Find where the given text appears and provide that cell's center as (x, y) coordinate. 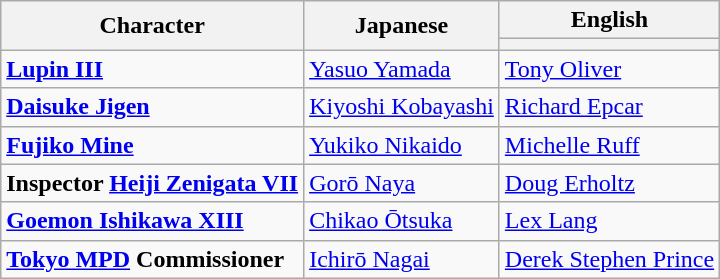
Daisuke Jigen (152, 107)
Fujiko Mine (152, 145)
English (609, 20)
Doug Erholtz (609, 183)
Yasuo Yamada (402, 69)
Goemon Ishikawa XIII (152, 221)
Tokyo MPD Commissioner (152, 259)
Lex Lang (609, 221)
Tony Oliver (609, 69)
Ichirō Nagai (402, 259)
Michelle Ruff (609, 145)
Kiyoshi Kobayashi (402, 107)
Derek Stephen Prince (609, 259)
Chikao Ōtsuka (402, 221)
Inspector Heiji Zenigata VII (152, 183)
Yukiko Nikaido (402, 145)
Character (152, 26)
Japanese (402, 26)
Richard Epcar (609, 107)
Lupin III (152, 69)
Gorō Naya (402, 183)
